Locate the cell with the specified text and output its [X, Y] center coordinate. 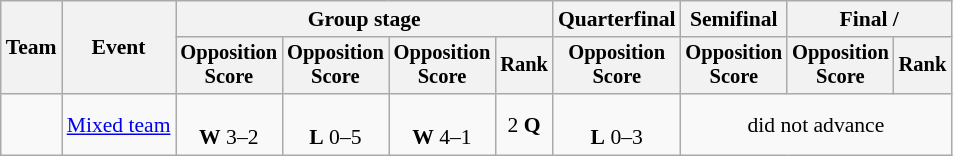
Final / [869, 19]
2 Q [524, 124]
Quarterfinal [617, 19]
Event [119, 48]
Group stage [364, 19]
Semifinal [734, 19]
W 3–2 [230, 124]
W 4–1 [442, 124]
Team [32, 48]
Mixed team [119, 124]
L 0–3 [617, 124]
L 0–5 [336, 124]
did not advance [816, 124]
